Identify which cell holds the provided text, then report its [X, Y] central coordinate. 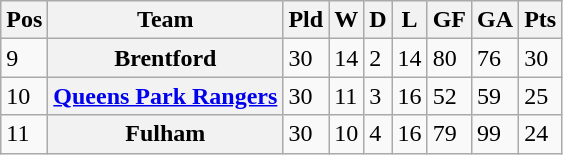
Brentford [166, 58]
59 [496, 96]
Pos [24, 20]
80 [449, 58]
Fulham [166, 134]
79 [449, 134]
76 [496, 58]
4 [378, 134]
Team [166, 20]
3 [378, 96]
Queens Park Rangers [166, 96]
99 [496, 134]
GA [496, 20]
25 [540, 96]
24 [540, 134]
W [346, 20]
2 [378, 58]
L [410, 20]
Pld [306, 20]
52 [449, 96]
D [378, 20]
9 [24, 58]
GF [449, 20]
Pts [540, 20]
